Capture the cell that displays the provided text and extract its [X, Y] central coordinate. 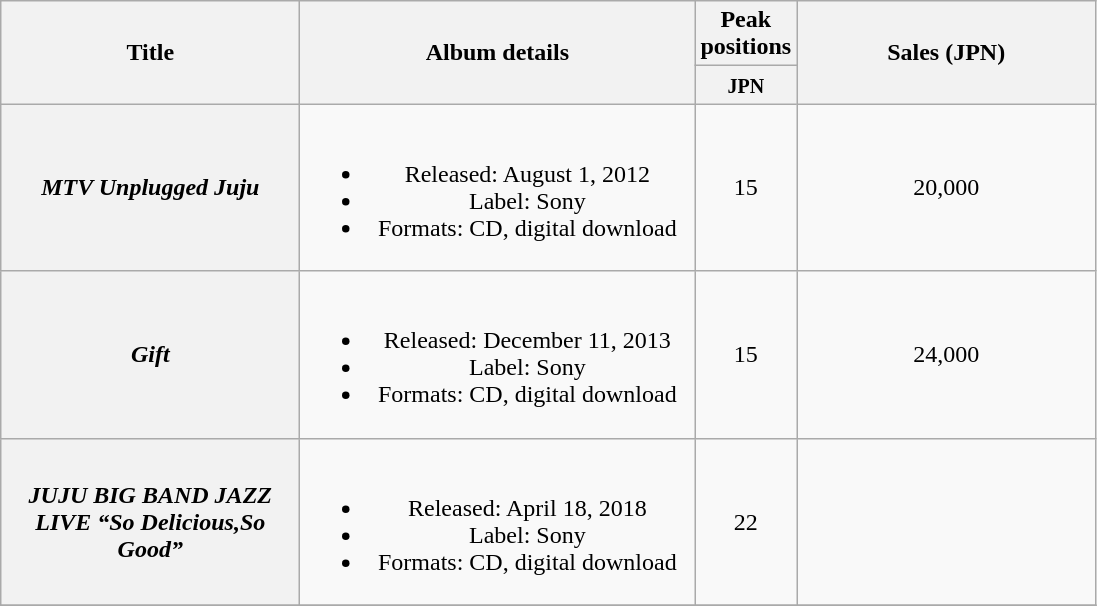
Album details [498, 52]
Title [150, 52]
20,000 [946, 188]
Released: August 1, 2012 Label: SonyFormats: CD, digital download [498, 188]
Sales (JPN) [946, 52]
JUJU BIG BAND JAZZ LIVE “So Delicious,So Good” [150, 522]
24,000 [946, 354]
JPN [746, 85]
22 [746, 522]
Gift [150, 354]
MTV Unplugged Juju [150, 188]
Peak positions [746, 34]
Released: December 11, 2013 Label: SonyFormats: CD, digital download [498, 354]
Released: April 18, 2018 Label: SonyFormats: CD, digital download [498, 522]
